Search for the cell housing the specified text and yield its (x, y) center coordinate. 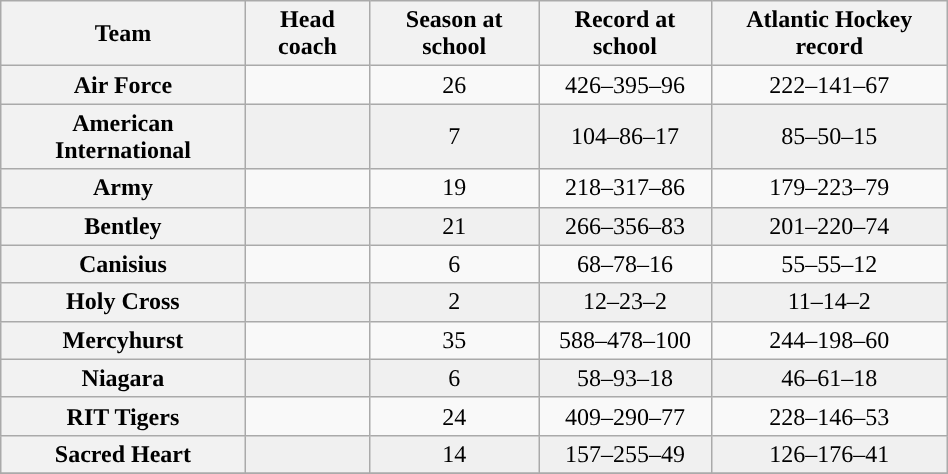
68–78–16 (626, 264)
588–478–100 (626, 340)
Air Force (123, 85)
222–141–67 (829, 85)
Army (123, 188)
Sacred Heart (123, 454)
11–14–2 (829, 302)
104–86–17 (626, 136)
Head coach (308, 34)
Mercyhurst (123, 340)
218–317–86 (626, 188)
Atlantic Hockey record (829, 34)
12–23–2 (626, 302)
244–198–60 (829, 340)
85–50–15 (829, 136)
Record at school (626, 34)
266–356–83 (626, 226)
46–61–18 (829, 378)
26 (454, 85)
201–220–74 (829, 226)
35 (454, 340)
409–290–77 (626, 416)
2 (454, 302)
Holy Cross (123, 302)
179–223–79 (829, 188)
126–176–41 (829, 454)
Canisius (123, 264)
Season at school (454, 34)
Niagara (123, 378)
24 (454, 416)
426–395–96 (626, 85)
14 (454, 454)
American International (123, 136)
58–93–18 (626, 378)
Bentley (123, 226)
21 (454, 226)
19 (454, 188)
55–55–12 (829, 264)
7 (454, 136)
Team (123, 34)
228–146–53 (829, 416)
RIT Tigers (123, 416)
157–255–49 (626, 454)
